Locate the cell with the specified text and output its (X, Y) center coordinate. 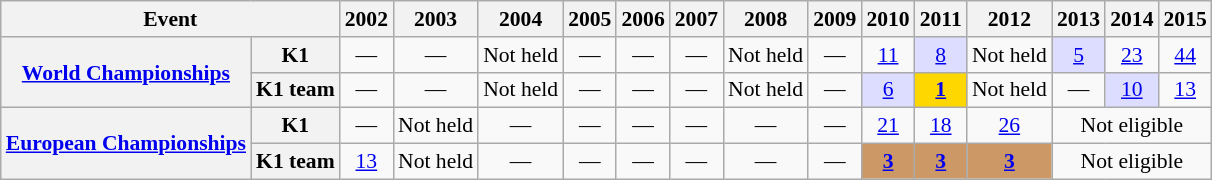
World Championships (126, 72)
1 (941, 90)
5 (1078, 55)
21 (888, 126)
2006 (642, 19)
23 (1132, 55)
2007 (696, 19)
2013 (1078, 19)
8 (941, 55)
2009 (834, 19)
2004 (520, 19)
2002 (366, 19)
2003 (436, 19)
18 (941, 126)
6 (888, 90)
2010 (888, 19)
2015 (1186, 19)
European Championships (126, 144)
11 (888, 55)
Event (170, 19)
2014 (1132, 19)
2008 (766, 19)
44 (1186, 55)
2012 (1010, 19)
10 (1132, 90)
26 (1010, 126)
2005 (590, 19)
2011 (941, 19)
